Find where the given text appears and provide that cell's center as (X, Y) coordinate. 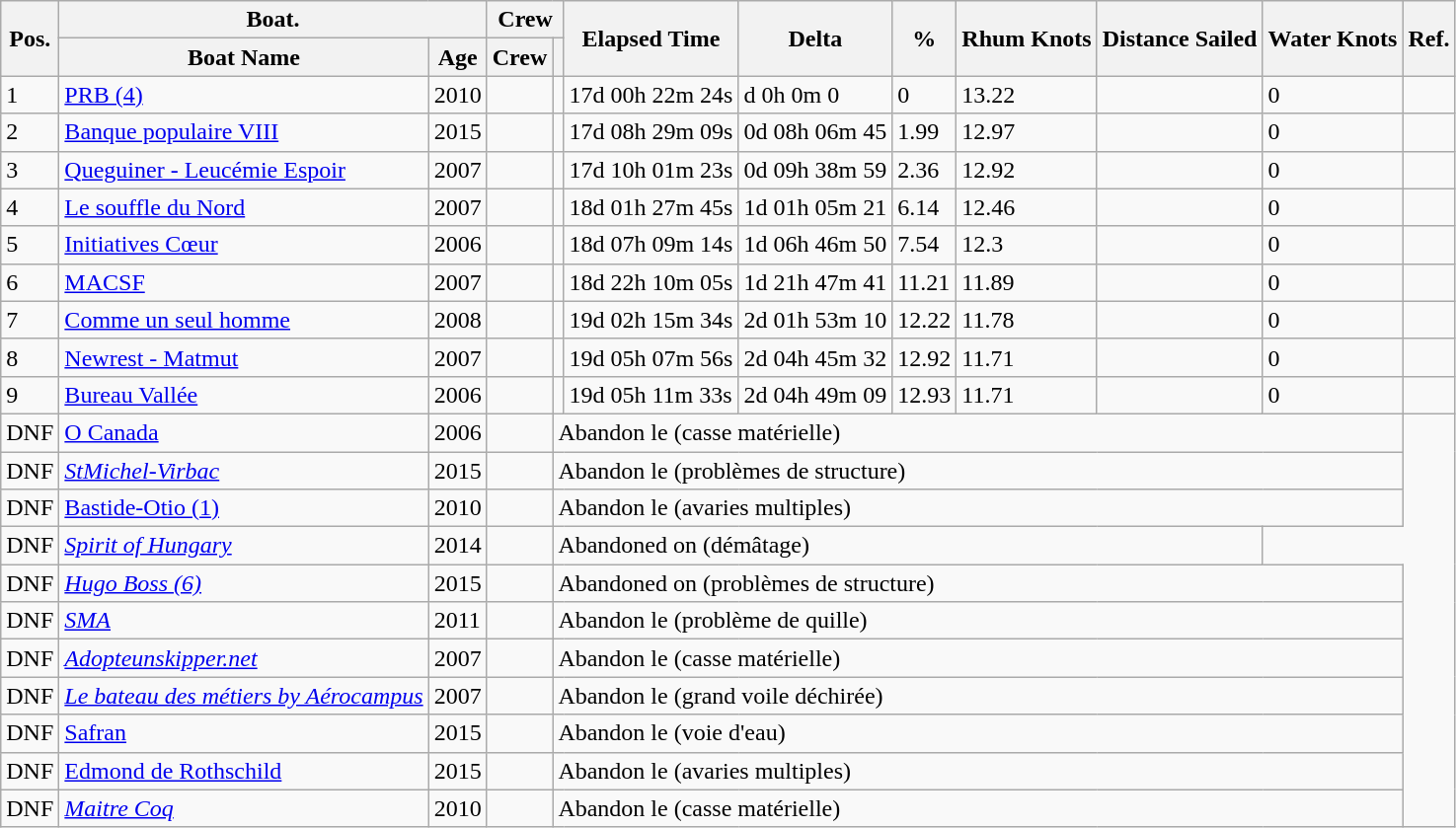
7.54 (924, 245)
3 (30, 170)
2d 04h 45m 32 (815, 357)
Edmond de Rothschild (244, 771)
8 (30, 357)
17d 08h 29m 09s (651, 132)
7 (30, 320)
12.93 (924, 395)
Abandon le (grand voile déchirée) (977, 696)
Hugo Boss (6) (244, 583)
2014 (458, 546)
2 (30, 132)
6.14 (924, 207)
1d 21h 47m 41 (815, 282)
Newrest - Matmut (244, 357)
11.78 (1027, 320)
9 (30, 395)
1d 06h 46m 50 (815, 245)
1d 01h 05m 21 (815, 207)
Rhum Knots (1027, 38)
18d 01h 27m 45s (651, 207)
Queguiner - Leucémie Espoir (244, 170)
Distance Sailed (1180, 38)
19d 02h 15m 34s (651, 320)
Safran (244, 733)
Le bateau des métiers by Aérocampus (244, 696)
6 (30, 282)
Boat. (272, 20)
SMA (244, 621)
2d 01h 53m 10 (815, 320)
1 (30, 95)
12.97 (1027, 132)
17d 00h 22m 24s (651, 95)
18d 07h 09m 14s (651, 245)
Age (458, 57)
Boat Name (244, 57)
Adopteunskipper.net (244, 658)
Ref. (1429, 38)
2008 (458, 320)
19d 05h 07m 56s (651, 357)
Initiatives Cœur (244, 245)
0d 08h 06m 45 (815, 132)
Le souffle du Nord (244, 207)
Abandoned on (problèmes de structure) (977, 583)
12.22 (924, 320)
12.3 (1027, 245)
StMichel-Virbac (244, 471)
2.36 (924, 170)
12.46 (1027, 207)
13.22 (1027, 95)
2d 04h 49m 09 (815, 395)
Pos. (30, 38)
11.89 (1027, 282)
Banque populaire VIII (244, 132)
Water Knots (1333, 38)
Abandon le (problèmes de structure) (977, 471)
Abandon le (problème de quille) (977, 621)
Abandoned on (démâtage) (908, 546)
1.99 (924, 132)
11.21 (924, 282)
% (924, 38)
O Canada (244, 432)
2011 (458, 621)
Elapsed Time (651, 38)
Comme un seul homme (244, 320)
Bastide-Otio (1) (244, 508)
5 (30, 245)
19d 05h 11m 33s (651, 395)
PRB (4) (244, 95)
d 0h 0m 0 (815, 95)
18d 22h 10m 05s (651, 282)
4 (30, 207)
Spirit of Hungary (244, 546)
Delta (815, 38)
Abandon le (voie d'eau) (977, 733)
Bureau Vallée (244, 395)
MACSF (244, 282)
17d 10h 01m 23s (651, 170)
0d 09h 38m 59 (815, 170)
Maitre Coq (244, 808)
